From the cell containing the given text, extract its center point as [X, Y] coordinate. 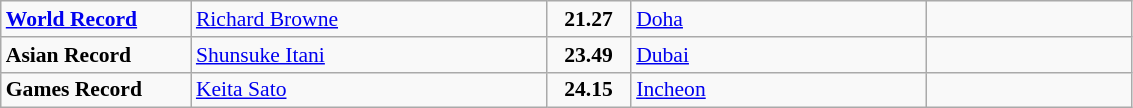
Shunsuke Itani [368, 55]
World Record [96, 19]
Asian Record [96, 55]
21.27 [588, 19]
Dubai [778, 55]
Richard Browne [368, 19]
Incheon [778, 90]
Keita Sato [368, 90]
Games Record [96, 90]
23.49 [588, 55]
24.15 [588, 90]
Doha [778, 19]
